Provide the [X, Y] coordinate of the cell's center where the given text is located.  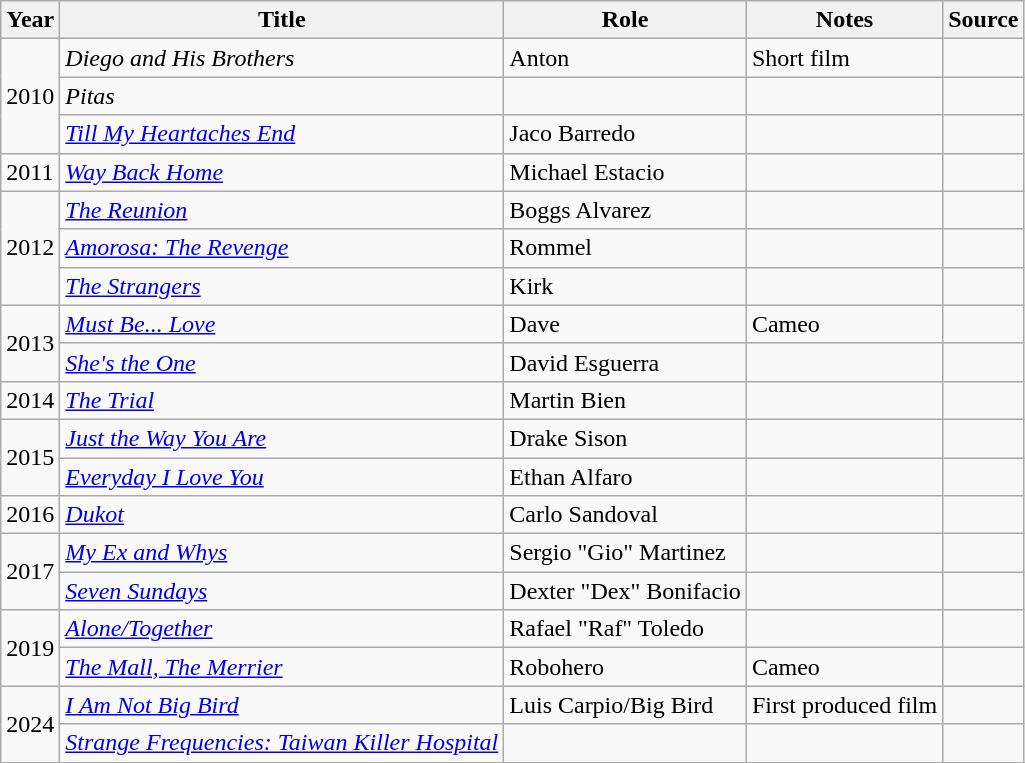
My Ex and Whys [282, 553]
Martin Bien [626, 400]
2019 [30, 648]
Boggs Alvarez [626, 210]
Short film [844, 58]
Anton [626, 58]
2024 [30, 724]
Strange Frequencies: Taiwan Killer Hospital [282, 743]
The Strangers [282, 286]
Diego and His Brothers [282, 58]
Luis Carpio/Big Bird [626, 705]
Notes [844, 20]
2011 [30, 172]
Source [984, 20]
Carlo Sandoval [626, 515]
Amorosa: The Revenge [282, 248]
First produced film [844, 705]
Rommel [626, 248]
Just the Way You Are [282, 438]
The Reunion [282, 210]
Ethan Alfaro [626, 477]
Year [30, 20]
Role [626, 20]
2014 [30, 400]
2017 [30, 572]
Robohero [626, 667]
Pitas [282, 96]
2012 [30, 248]
Rafael "Raf" Toledo [626, 629]
The Mall, The Merrier [282, 667]
2016 [30, 515]
I Am Not Big Bird [282, 705]
Sergio "Gio" Martinez [626, 553]
Dave [626, 324]
2013 [30, 343]
David Esguerra [626, 362]
She's the One [282, 362]
Everyday I Love You [282, 477]
Drake Sison [626, 438]
Dukot [282, 515]
Jaco Barredo [626, 134]
Way Back Home [282, 172]
Alone/Together [282, 629]
The Trial [282, 400]
Seven Sundays [282, 591]
2015 [30, 457]
Till My Heartaches End [282, 134]
Title [282, 20]
Kirk [626, 286]
2010 [30, 96]
Must Be... Love [282, 324]
Michael Estacio [626, 172]
Dexter "Dex" Bonifacio [626, 591]
